Provide the (x, y) coordinate of the cell's center where the given text is located.  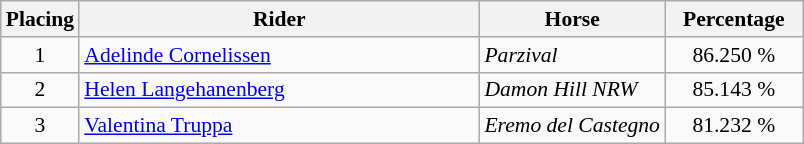
85.143 % (734, 90)
Parzival (572, 55)
81.232 % (734, 126)
Placing (40, 19)
Eremo del Castegno (572, 126)
Valentina Truppa (279, 126)
Rider (279, 19)
86.250 % (734, 55)
Helen Langehanenberg (279, 90)
2 (40, 90)
1 (40, 55)
Damon Hill NRW (572, 90)
3 (40, 126)
Horse (572, 19)
Percentage (734, 19)
Adelinde Cornelissen (279, 55)
